Extract the (X, Y) coordinate from the center of the cell holding the provided text.  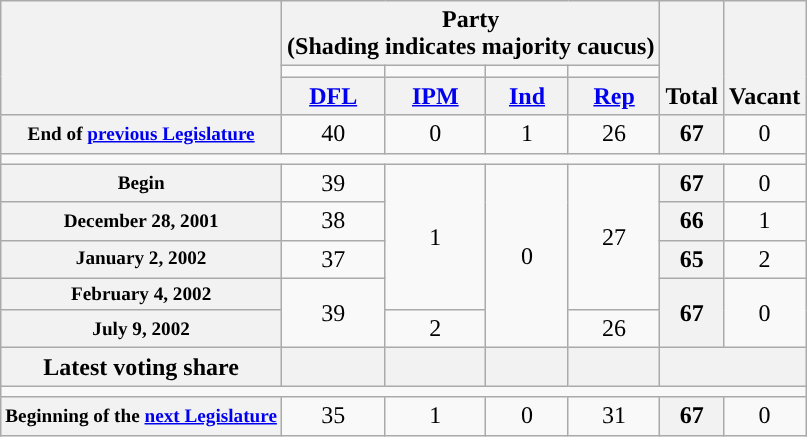
DFL (334, 96)
Vacant (764, 58)
January 2, 2002 (142, 259)
Begin (142, 183)
27 (614, 237)
Beginning of the next Legislature (142, 416)
July 9, 2002 (142, 329)
Party (Shading indicates majority caucus) (471, 34)
38 (334, 221)
Ind (527, 96)
35 (334, 416)
Rep (614, 96)
40 (334, 134)
IPM (436, 96)
December 28, 2001 (142, 221)
Total (692, 58)
66 (692, 221)
February 4, 2002 (142, 294)
Latest voting share (142, 367)
31 (614, 416)
37 (334, 259)
End of previous Legislature (142, 134)
65 (692, 259)
